Capture the cell that displays the provided text and extract its [X, Y] central coordinate. 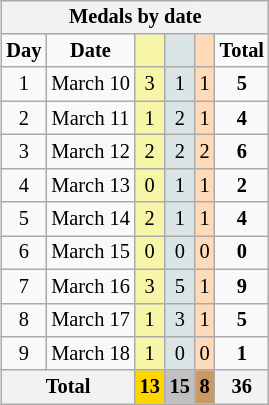
March 12 [90, 152]
Day [24, 51]
15 [180, 387]
March 17 [90, 320]
7 [24, 286]
13 [150, 387]
March 10 [90, 84]
Medals by date [136, 17]
March 16 [90, 286]
March 13 [90, 185]
36 [242, 387]
March 18 [90, 354]
March 15 [90, 253]
March 14 [90, 219]
March 11 [90, 118]
Date [90, 51]
